For the text-containing cell, return its midpoint in [X, Y] coordinate format. 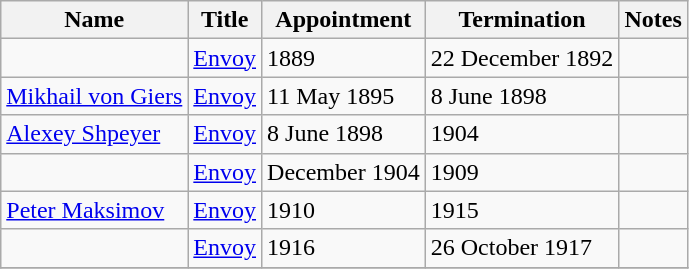
22 December 1892 [522, 58]
Alexey Shpeyer [94, 134]
Name [94, 20]
December 1904 [344, 172]
1916 [344, 248]
1915 [522, 210]
1889 [344, 58]
Notes [653, 20]
Mikhail von Giers [94, 96]
Appointment [344, 20]
11 May 1895 [344, 96]
1904 [522, 134]
Title [225, 20]
1909 [522, 172]
Peter Maksimov [94, 210]
1910 [344, 210]
Termination [522, 20]
26 October 1917 [522, 248]
